Capture the cell that displays the provided text and extract its (X, Y) central coordinate. 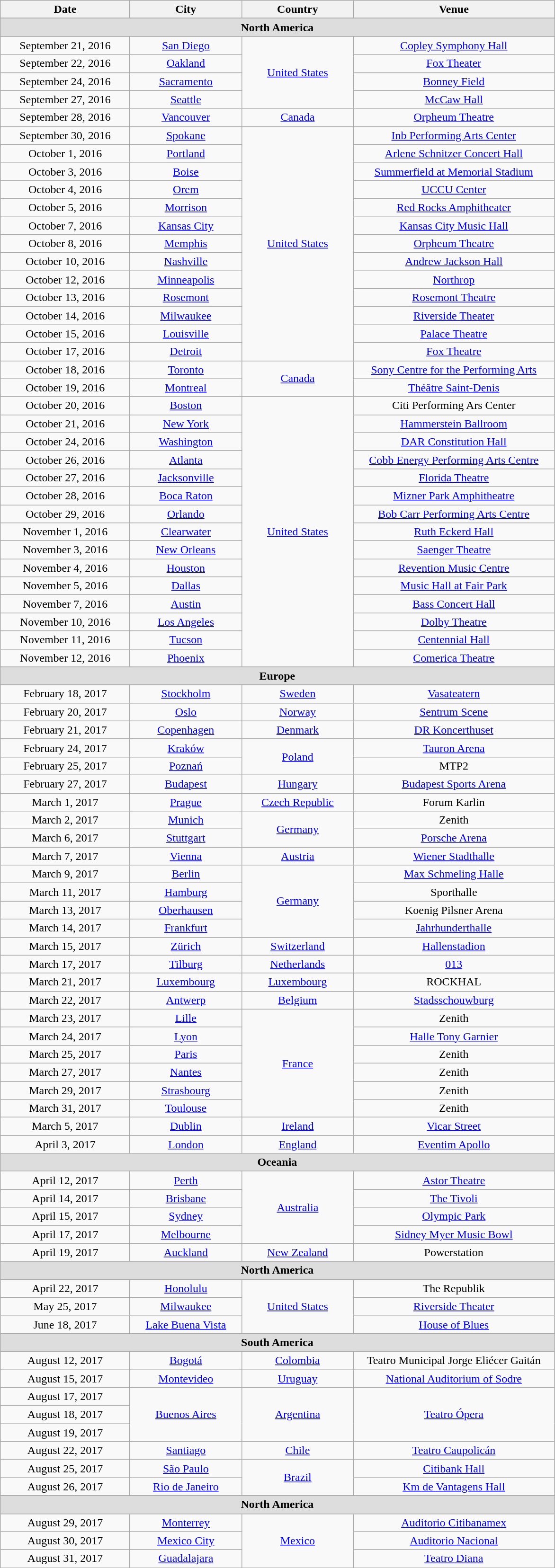
Rosemont Theatre (454, 298)
Jahrhunderthalle (454, 928)
Bass Concert Hall (454, 604)
September 28, 2016 (65, 117)
Teatro Ópera (454, 1415)
Centennial Hall (454, 640)
March 5, 2017 (65, 1126)
France (297, 1063)
Astor Theatre (454, 1180)
Auckland (186, 1252)
August 15, 2017 (65, 1379)
Rosemont (186, 298)
Bonney Field (454, 81)
November 12, 2016 (65, 658)
Poland (297, 757)
Poznań (186, 766)
Oslo (186, 712)
Netherlands (297, 964)
City (186, 9)
October 19, 2016 (65, 388)
Argentina (297, 1415)
Km de Vantagens Hall (454, 1487)
August 19, 2017 (65, 1433)
Hamburg (186, 892)
October 28, 2016 (65, 496)
August 22, 2017 (65, 1451)
Dolby Theatre (454, 622)
Eventim Apollo (454, 1144)
Montreal (186, 388)
Montevideo (186, 1379)
Prague (186, 802)
October 5, 2016 (65, 207)
São Paulo (186, 1469)
Kansas City Music Hall (454, 226)
Lyon (186, 1036)
March 13, 2017 (65, 910)
Fox Theatre (454, 352)
Cobb Energy Performing Arts Centre (454, 460)
October 26, 2016 (65, 460)
Nantes (186, 1072)
October 21, 2016 (65, 424)
October 27, 2016 (65, 478)
Powerstation (454, 1252)
March 24, 2017 (65, 1036)
Bob Carr Performing Arts Centre (454, 514)
Memphis (186, 244)
April 22, 2017 (65, 1288)
Palace Theatre (454, 334)
Lake Buena Vista (186, 1324)
Los Angeles (186, 622)
Denmark (297, 730)
Australia (297, 1207)
Stuttgart (186, 838)
Copenhagen (186, 730)
Florida Theatre (454, 478)
Music Hall at Fair Park (454, 586)
Belgium (297, 1000)
March 2, 2017 (65, 820)
August 31, 2017 (65, 1559)
Austria (297, 856)
Monterrey (186, 1523)
Halle Tony Garnier (454, 1036)
Berlin (186, 874)
Lille (186, 1018)
October 7, 2016 (65, 226)
Sporthalle (454, 892)
Chile (297, 1451)
Mexico City (186, 1541)
Arlene Schnitzer Concert Hall (454, 153)
October 14, 2016 (65, 316)
Mizner Park Amphitheatre (454, 496)
Boca Raton (186, 496)
Hallenstadion (454, 946)
Spokane (186, 135)
Tucson (186, 640)
London (186, 1144)
Sweden (297, 694)
June 18, 2017 (65, 1324)
April 17, 2017 (65, 1234)
Wiener Stadthalle (454, 856)
Czech Republic (297, 802)
August 12, 2017 (65, 1360)
September 24, 2016 (65, 81)
Guadalajara (186, 1559)
November 11, 2016 (65, 640)
February 21, 2017 (65, 730)
Buenos Aires (186, 1415)
August 18, 2017 (65, 1415)
August 26, 2017 (65, 1487)
Phoenix (186, 658)
Country (297, 9)
February 27, 2017 (65, 784)
October 1, 2016 (65, 153)
March 6, 2017 (65, 838)
March 7, 2017 (65, 856)
February 18, 2017 (65, 694)
Revention Music Centre (454, 568)
Vancouver (186, 117)
Citibank Hall (454, 1469)
Switzerland (297, 946)
April 15, 2017 (65, 1216)
Tauron Arena (454, 748)
Porsche Arena (454, 838)
Sentrum Scene (454, 712)
Oceania (277, 1162)
Venue (454, 9)
Honolulu (186, 1288)
November 3, 2016 (65, 550)
Sidney Myer Music Bowl (454, 1234)
The Tivoli (454, 1198)
October 15, 2016 (65, 334)
April 12, 2017 (65, 1180)
August 17, 2017 (65, 1397)
Minneapolis (186, 280)
Atlanta (186, 460)
Koenig Pilsner Arena (454, 910)
Dublin (186, 1126)
September 22, 2016 (65, 63)
Strasbourg (186, 1090)
May 25, 2017 (65, 1306)
England (297, 1144)
October 3, 2016 (65, 171)
Orlando (186, 514)
Kansas City (186, 226)
Saenger Theatre (454, 550)
DR Koncerthuset (454, 730)
March 29, 2017 (65, 1090)
February 20, 2017 (65, 712)
New York (186, 424)
Colombia (297, 1360)
Morrison (186, 207)
March 27, 2017 (65, 1072)
DAR Constitution Hall (454, 442)
Boston (186, 406)
March 22, 2017 (65, 1000)
November 5, 2016 (65, 586)
Ruth Eckerd Hall (454, 532)
Uruguay (297, 1379)
November 4, 2016 (65, 568)
Andrew Jackson Hall (454, 262)
Hammerstein Ballroom (454, 424)
Frankfurt (186, 928)
Orem (186, 189)
August 30, 2017 (65, 1541)
October 18, 2016 (65, 370)
Northrop (454, 280)
October 4, 2016 (65, 189)
Inb Performing Arts Center (454, 135)
Zürich (186, 946)
Auditorio Citibanamex (454, 1523)
Vicar Street (454, 1126)
Summerfield at Memorial Stadium (454, 171)
Boise (186, 171)
Sydney (186, 1216)
Teatro Diana (454, 1559)
Washington (186, 442)
Teatro Caupolicán (454, 1451)
March 31, 2017 (65, 1108)
The Republik (454, 1288)
Portland (186, 153)
Detroit (186, 352)
Date (65, 9)
September 30, 2016 (65, 135)
ROCKHAL (454, 982)
October 13, 2016 (65, 298)
Forum Karlin (454, 802)
Stockholm (186, 694)
National Auditorium of Sodre (454, 1379)
Vienna (186, 856)
Hungary (297, 784)
Nashville (186, 262)
Brazil (297, 1478)
October 24, 2016 (65, 442)
October 17, 2016 (65, 352)
Toronto (186, 370)
013 (454, 964)
April 14, 2017 (65, 1198)
Munich (186, 820)
November 1, 2016 (65, 532)
March 21, 2017 (65, 982)
March 15, 2017 (65, 946)
March 14, 2017 (65, 928)
November 10, 2016 (65, 622)
Mexico (297, 1541)
MTP2 (454, 766)
March 1, 2017 (65, 802)
October 12, 2016 (65, 280)
Oberhausen (186, 910)
Perth (186, 1180)
October 10, 2016 (65, 262)
Vasateatern (454, 694)
San Diego (186, 45)
Europe (277, 676)
November 7, 2016 (65, 604)
April 19, 2017 (65, 1252)
October 29, 2016 (65, 514)
Antwerp (186, 1000)
February 25, 2017 (65, 766)
Fox Theater (454, 63)
October 20, 2016 (65, 406)
Budapest Sports Arena (454, 784)
Auditorio Nacional (454, 1541)
Tilburg (186, 964)
February 24, 2017 (65, 748)
Paris (186, 1054)
Ireland (297, 1126)
Citi Performing Ars Center (454, 406)
Max Schmeling Halle (454, 874)
March 9, 2017 (65, 874)
September 21, 2016 (65, 45)
Santiago (186, 1451)
Bogotá (186, 1360)
UCCU Center (454, 189)
Théâtre Saint-Denis (454, 388)
New Zealand (297, 1252)
Copley Symphony Hall (454, 45)
Sacramento (186, 81)
October 8, 2016 (65, 244)
Olympic Park (454, 1216)
Stadsschouwburg (454, 1000)
New Orleans (186, 550)
Oakland (186, 63)
August 29, 2017 (65, 1523)
September 27, 2016 (65, 99)
Toulouse (186, 1108)
Melbourne (186, 1234)
Sony Centre for the Performing Arts (454, 370)
March 23, 2017 (65, 1018)
Brisbane (186, 1198)
August 25, 2017 (65, 1469)
South America (277, 1342)
Houston (186, 568)
McCaw Hall (454, 99)
Teatro Municipal Jorge Eliécer Gaitán (454, 1360)
Clearwater (186, 532)
Jacksonville (186, 478)
Dallas (186, 586)
March 17, 2017 (65, 964)
Austin (186, 604)
Louisville (186, 334)
Budapest (186, 784)
Comerica Theatre (454, 658)
Seattle (186, 99)
Rio de Janeiro (186, 1487)
March 11, 2017 (65, 892)
April 3, 2017 (65, 1144)
Kraków (186, 748)
March 25, 2017 (65, 1054)
Red Rocks Amphitheater (454, 207)
House of Blues (454, 1324)
Norway (297, 712)
